Determine the (x, y) coordinate at the center of the cell enclosing the given text.  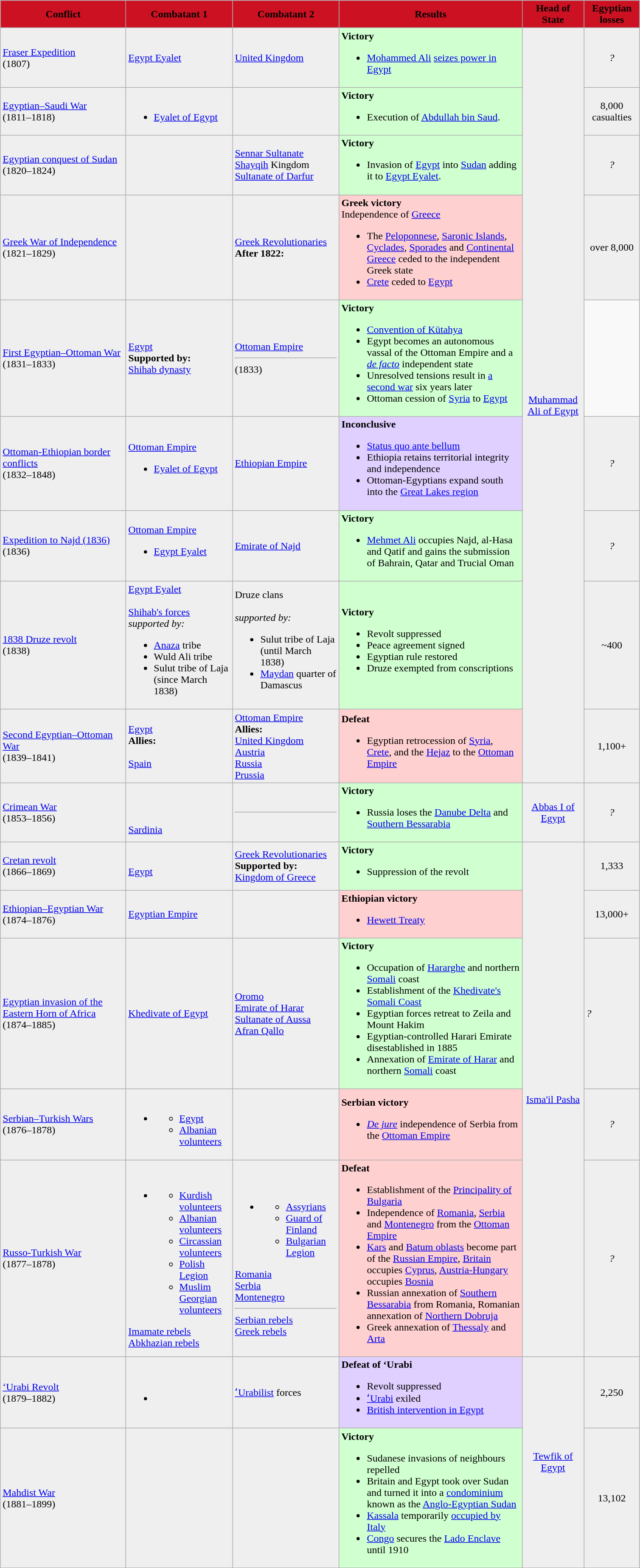
Tewfik of Egypt (553, 1462)
VictoryMohammed Ali seizes power in Egypt (430, 58)
8,000 casualties (612, 111)
Egypt Eyalet (179, 58)
1,100+ (612, 746)
Serbian–Turkish Wars(1876–1878) (63, 1125)
Muhammad Ali of Egypt (553, 405)
Sardinia (179, 812)
Egyptian conquest of Sudan(1820–1824) (63, 165)
13,102 (612, 1498)
Ethiopian Empire (286, 463)
Cretan revolt (1866–1869) (63, 866)
over 8,000 (612, 247)
Egypt (179, 866)
Ottoman EmpireAllies: United Kingdom Austria Russia Prussia (286, 746)
First Egyptian–Ottoman War(1831–1833) (63, 358)
Ethiopian–Egyptian War(1874–1876) (63, 914)
Russo-Turkish War(1877–1878) (63, 1258)
Expedition to Najd (1836)(1836) (63, 545)
InconclusiveStatus quo ante bellumEthiopia retains territorial integrity and independenceOttoman-Egyptians expand south into the Great Lakes region (430, 463)
Results (430, 14)
Kurdish volunteersAlbanian volunteersCircassian volunteersPolish LegionMuslim Georgian volunteersImamate rebelsAbkhazian rebels (179, 1258)
Egyptian Empire (179, 914)
Greek RevolutionariesSupported by: Kingdom of Greece (286, 866)
Egyptianlosses (612, 14)
Egyptian–Saudi War(1811–1818) (63, 111)
Conflict (63, 14)
VictoryInvasion of Egypt into Sudan adding it to Egypt Eyalet. (430, 165)
Mahdist War(1881–1899) (63, 1498)
VictoryRussia loses the Danube Delta and Southern Bessarabia (430, 812)
DefeatEgyptian retrocession of Syria, Crete, and the Hejaz to the Ottoman Empire (430, 746)
EgyptSupported by: Shihab dynasty (179, 358)
Emirate of Najd (286, 545)
Serbian victoryDe jure independence of Serbia from the Ottoman Empire (430, 1125)
1,333 (612, 866)
Abbas I of Egypt (553, 812)
Oromo Emirate of Harar Sultanate of AussaAfran Qallo (286, 1014)
Greek Revolutionaries After 1822: (286, 247)
1838 Druze revolt(1838) (63, 645)
Crimean War (1853–1856) (63, 812)
Egyptian invasion of the Eastern Horn of Africa(1874–1885) (63, 1014)
Ottoman Empire (1833) (286, 358)
Fraser Expedition(1807) (63, 58)
Combatant 2 (286, 14)
AssyriansGuard of FinlandBulgarian Legion Romania Serbia MontenegroSerbian rebelsGreek rebels (286, 1258)
Greek War of Independence(1821–1829) (63, 247)
Ottoman EmpireEyalet of Egypt (179, 463)
Head of State (553, 14)
13,000+ (612, 914)
VictoryExecution of Abdullah bin Saud. (430, 111)
United Kingdom (286, 58)
Ottoman EmpireEgypt Eyalet (179, 545)
Sennar SultanateShayqih KingdomSultanate of Darfur (286, 165)
2,250 (612, 1393)
EgyptAllies: Spain (179, 746)
Ethiopian victoryHewett Treaty (430, 914)
Combatant 1 (179, 14)
VictoryMehmet Ali occupies Najd, al-Hasa and Qatif and gains the submission of Bahrain, Qatar and Trucial Oman (430, 545)
Isma'il Pasha (553, 1099)
Egypt Eyalet Shihab's forces supported by:Anaza tribeWuld Ali tribeSulut tribe of Laja (since March 1838) (179, 645)
Khedivate of Egypt (179, 1014)
‘Urabi Revolt(1879–1882) (63, 1393)
~400 (612, 645)
Second Egyptian–Ottoman War(1839–1841) (63, 746)
Eyalet of Egypt (179, 111)
ʻUrabilist forces (286, 1393)
Egypt Albanian volunteers (179, 1125)
Ottoman-Ethiopian border conflicts(1832–1848) (63, 463)
VictorySuppression of the revolt (430, 866)
VictoryRevolt suppressedPeace agreement signedEgyptian rule restoredDruze exempted from conscriptions (430, 645)
Defeat of ‘UrabiRevolt suppressedʻUrabi exiledBritish intervention in Egypt (430, 1393)
Druze clanssupported by:Sulut tribe of Laja (until March 1838)Maydan quarter of Damascus (286, 645)
